Capture the cell that displays the provided text and extract its (X, Y) central coordinate. 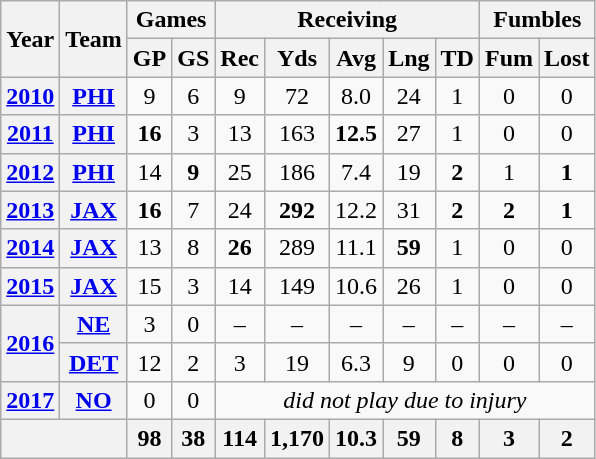
114 (240, 438)
27 (409, 134)
NO (94, 400)
10.3 (356, 438)
did not play due to injury (405, 400)
2012 (30, 172)
2011 (30, 134)
2016 (30, 343)
10.6 (356, 286)
Yds (298, 58)
2017 (30, 400)
11.1 (356, 248)
NE (94, 324)
163 (298, 134)
8.0 (356, 96)
Lng (409, 58)
12.5 (356, 134)
25 (240, 172)
186 (298, 172)
98 (149, 438)
GS (194, 58)
DET (94, 362)
12.2 (356, 210)
12 (149, 362)
38 (194, 438)
292 (298, 210)
7 (194, 210)
Fumbles (536, 20)
Avg (356, 58)
149 (298, 286)
Receiving (348, 20)
15 (149, 286)
31 (409, 210)
Team (94, 39)
2010 (30, 96)
GP (149, 58)
6 (194, 96)
2013 (30, 210)
289 (298, 248)
Year (30, 39)
7.4 (356, 172)
TD (457, 58)
6.3 (356, 362)
Rec (240, 58)
2014 (30, 248)
2015 (30, 286)
Fum (508, 58)
1,170 (298, 438)
72 (298, 96)
Lost (567, 58)
Games (170, 20)
